Detect which cell encompasses the target text, then output its [x, y] center coordinate. 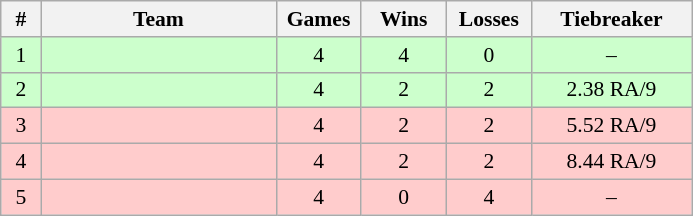
8.44 RA/9 [611, 162]
Games [318, 19]
Losses [488, 19]
3 [21, 126]
# [21, 19]
Tiebreaker [611, 19]
5 [21, 197]
5.52 RA/9 [611, 126]
2.38 RA/9 [611, 90]
Team [158, 19]
Wins [404, 19]
1 [21, 55]
